Scan for the cell matching the given text and deliver its [x, y] coordinate at center. 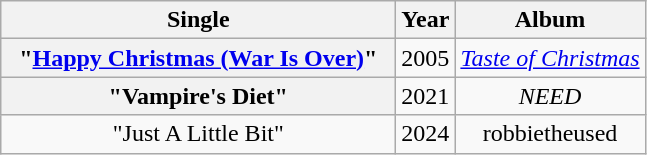
Single [198, 20]
2024 [426, 134]
"Just A Little Bit" [198, 134]
2005 [426, 58]
NEED [550, 96]
Year [426, 20]
2021 [426, 96]
robbietheused [550, 134]
Album [550, 20]
"Happy Christmas (War Is Over)" [198, 58]
"Vampire's Diet" [198, 96]
Taste of Christmas [550, 58]
